Detect which cell encompasses the target text, then output its [x, y] center coordinate. 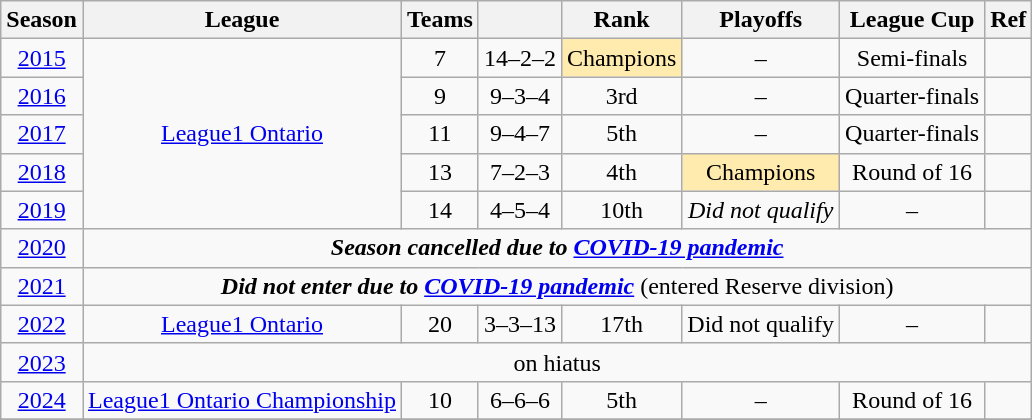
14 [440, 210]
17th [621, 324]
3rd [621, 96]
20 [440, 324]
7 [440, 58]
Did not enter due to COVID-19 pandemic (entered Reserve division) [556, 286]
2018 [42, 172]
10 [440, 400]
Teams [440, 20]
10th [621, 210]
2017 [42, 134]
Season [42, 20]
3–3–13 [520, 324]
4th [621, 172]
League Cup [912, 20]
13 [440, 172]
Ref [1008, 20]
9–4–7 [520, 134]
9–3–4 [520, 96]
4–5–4 [520, 210]
League1 Ontario Championship [242, 400]
Rank [621, 20]
2024 [42, 400]
11 [440, 134]
Playoffs [761, 20]
2021 [42, 286]
2022 [42, 324]
14–2–2 [520, 58]
Semi-finals [912, 58]
2019 [42, 210]
9 [440, 96]
7–2–3 [520, 172]
2023 [42, 362]
6–6–6 [520, 400]
2016 [42, 96]
2020 [42, 248]
Season cancelled due to COVID-19 pandemic [556, 248]
League [242, 20]
on hiatus [556, 362]
2015 [42, 58]
